Pinpoint the cell where the given text exists, returning its [X, Y] midpoint coordinate. 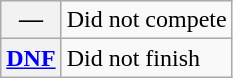
Did not finish [146, 58]
Did not compete [146, 20]
— [31, 20]
DNF [31, 58]
